Pinpoint the cell where the given text exists, returning its [x, y] midpoint coordinate. 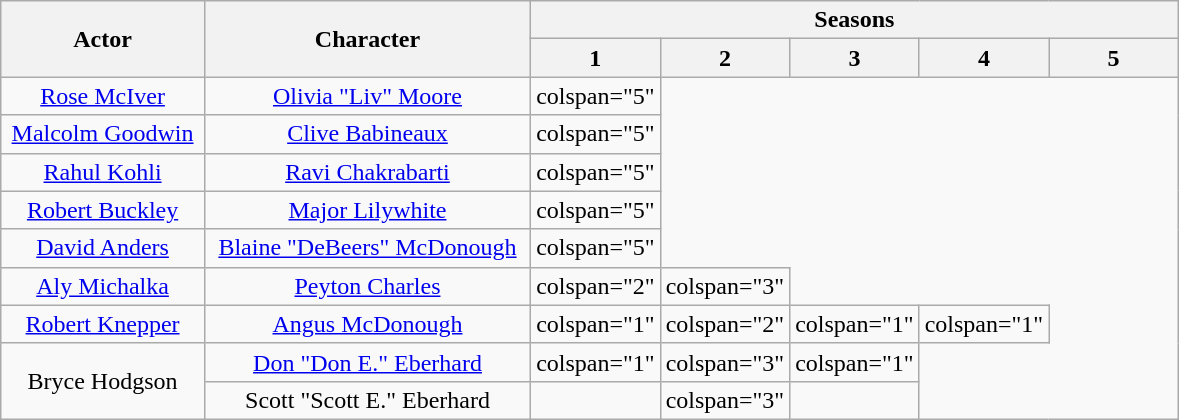
Rose McIver [103, 96]
Major Lilywhite [367, 210]
Scott "Scott E." Eberhard [367, 400]
David Anders [103, 248]
Malcolm Goodwin [103, 134]
Ravi Chakrabarti [367, 172]
Angus McDonough [367, 324]
Seasons [855, 20]
Rahul Kohli [103, 172]
Actor [103, 39]
2 [725, 58]
Character [367, 39]
Blaine "DeBeers" McDonough [367, 248]
Robert Buckley [103, 210]
Robert Knepper [103, 324]
Bryce Hodgson [103, 381]
4 [984, 58]
Don "Don E." Eberhard [367, 362]
5 [1114, 58]
Clive Babineaux [367, 134]
1 [596, 58]
Olivia "Liv" Moore [367, 96]
3 [855, 58]
Peyton Charles [367, 286]
Aly Michalka [103, 286]
